Pinpoint the cell where the given text exists, returning its [X, Y] midpoint coordinate. 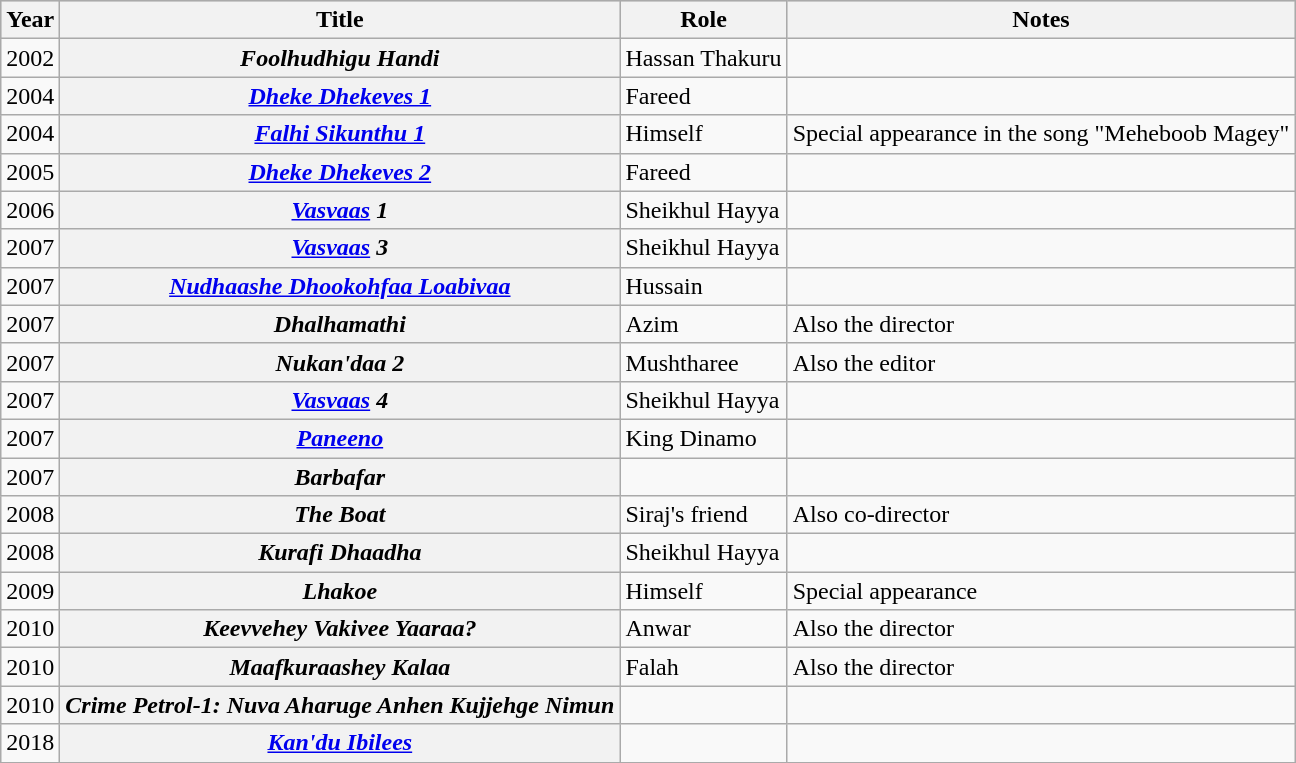
Vasvaas 1 [340, 210]
Nukan'daa 2 [340, 362]
Special appearance in the song "Meheboob Magey" [1041, 134]
Mushtharee [704, 362]
Vasvaas 3 [340, 248]
2005 [30, 172]
Notes [1041, 20]
Nudhaashe Dhookohfaa Loabivaa [340, 286]
Dheke Dhekeves 1 [340, 96]
Dheke Dhekeves 2 [340, 172]
2018 [30, 743]
The Boat [340, 515]
2009 [30, 591]
Falah [704, 667]
Vasvaas 4 [340, 400]
Siraj's friend [704, 515]
Dhalhamathi [340, 324]
2002 [30, 58]
Keevvehey Vakivee Yaaraa? [340, 629]
Special appearance [1041, 591]
Azim [704, 324]
Anwar [704, 629]
Also the editor [1041, 362]
Kurafi Dhaadha [340, 553]
Hussain [704, 286]
King Dinamo [704, 438]
Crime Petrol-1: Nuva Aharuge Anhen Kujjehge Nimun [340, 705]
Year [30, 20]
Maafkuraashey Kalaa [340, 667]
Role [704, 20]
Hassan Thakuru [704, 58]
Kan'du Ibilees [340, 743]
Foolhudhigu Handi [340, 58]
Also co-director [1041, 515]
Paneeno [340, 438]
Barbafar [340, 477]
Title [340, 20]
Falhi Sikunthu 1 [340, 134]
Lhakoe [340, 591]
2006 [30, 210]
